Return the [x, y] coordinate for the center point of the cell that contains the specified text.  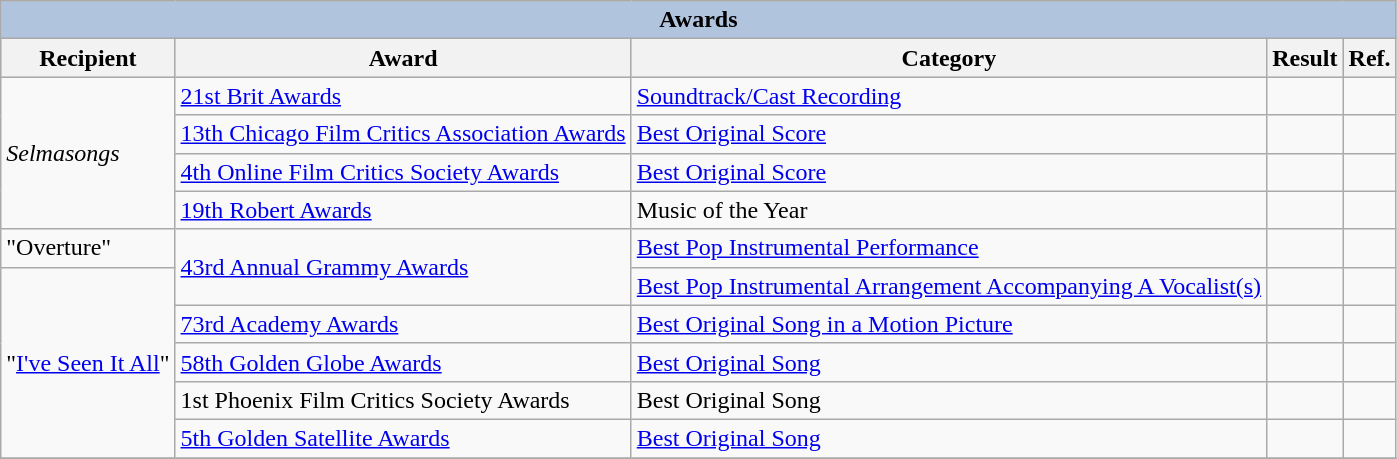
21st Brit Awards [403, 96]
"I've Seen It All" [88, 362]
"Overture" [88, 248]
Best Original Song in a Motion Picture [948, 324]
5th Golden Satellite Awards [403, 438]
Music of the Year [948, 210]
Selmasongs [88, 153]
58th Golden Globe Awards [403, 362]
Category [948, 58]
43rd Annual Grammy Awards [403, 267]
13th Chicago Film Critics Association Awards [403, 134]
19th Robert Awards [403, 210]
Result [1305, 58]
Award [403, 58]
Awards [698, 20]
Best Pop Instrumental Arrangement Accompanying A Vocalist(s) [948, 286]
73rd Academy Awards [403, 324]
1st Phoenix Film Critics Society Awards [403, 400]
Ref. [1370, 58]
Recipient [88, 58]
Best Pop Instrumental Performance [948, 248]
4th Online Film Critics Society Awards [403, 172]
Soundtrack/Cast Recording [948, 96]
